Search for the cell housing the specified text and yield its (x, y) center coordinate. 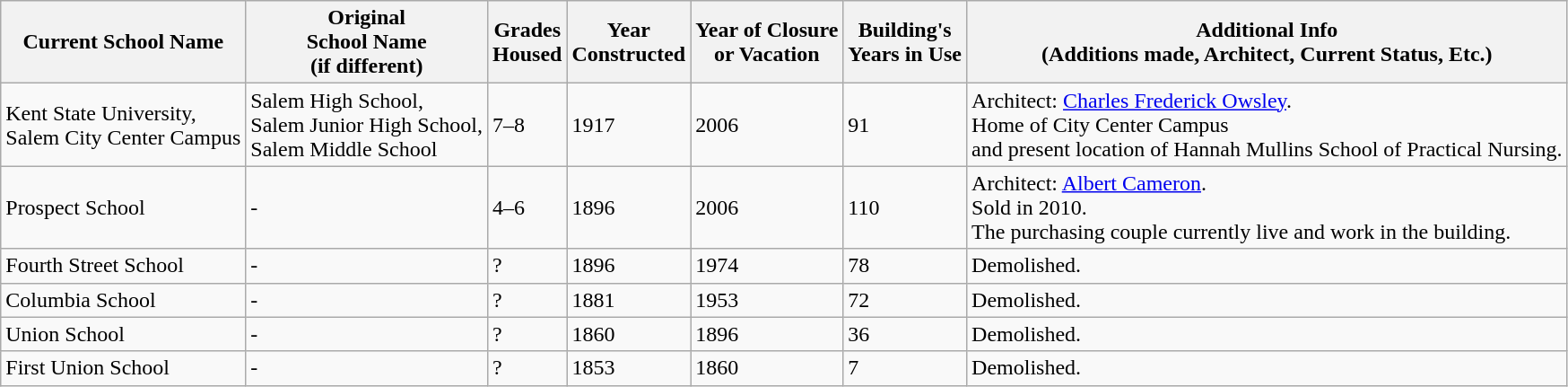
7 (905, 368)
YearConstructed (629, 42)
4–6 (527, 207)
110 (905, 207)
Columbia School (124, 300)
91 (905, 125)
Year of Closureor Vacation (767, 42)
Additional Info(Additions made, Architect, Current Status, Etc.) (1267, 42)
36 (905, 334)
Salem High School,Salem Junior High School,Salem Middle School (367, 125)
First Union School (124, 368)
1917 (629, 125)
1853 (629, 368)
Architect: Albert Cameron.Sold in 2010. The purchasing couple currently live and work in the building. (1267, 207)
1881 (629, 300)
Current School Name (124, 42)
Architect: Charles Frederick Owsley.Home of City Center Campusand present location of Hannah Mullins School of Practical Nursing. (1267, 125)
1974 (767, 266)
OriginalSchool Name (if different) (367, 42)
GradesHoused (527, 42)
1953 (767, 300)
Building'sYears in Use (905, 42)
78 (905, 266)
Fourth Street School (124, 266)
72 (905, 300)
7–8 (527, 125)
Prospect School (124, 207)
Union School (124, 334)
Kent State University,Salem City Center Campus (124, 125)
